Pinpoint the cell where the given text exists, returning its (x, y) midpoint coordinate. 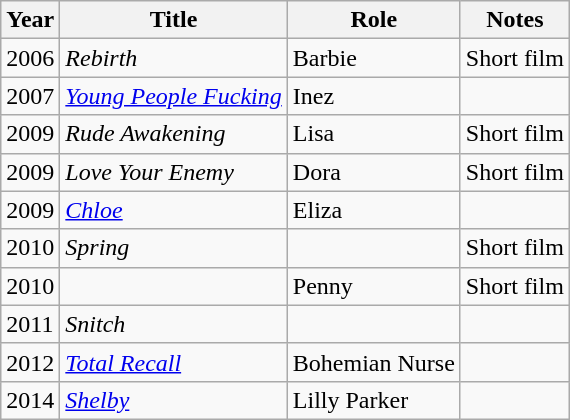
2011 (30, 324)
Love Your Enemy (174, 172)
Penny (374, 286)
Chloe (174, 210)
Spring (174, 248)
Total Recall (174, 362)
Lilly Parker (374, 400)
Eliza (374, 210)
Barbie (374, 58)
2014 (30, 400)
Title (174, 20)
Year (30, 20)
2012 (30, 362)
2007 (30, 96)
Inez (374, 96)
2006 (30, 58)
Role (374, 20)
Lisa (374, 134)
Snitch (174, 324)
Rebirth (174, 58)
Young People Fucking (174, 96)
Notes (514, 20)
Bohemian Nurse (374, 362)
Rude Awakening (174, 134)
Shelby (174, 400)
Dora (374, 172)
